Identify which cell holds the provided text, then report its [X, Y] central coordinate. 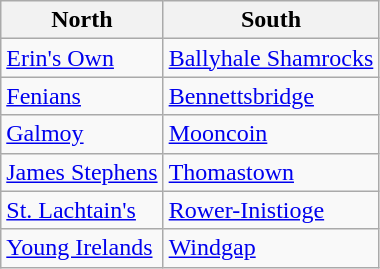
James Stephens [82, 172]
St. Lachtain's [82, 210]
Windgap [271, 248]
Galmoy [82, 134]
Bennettsbridge [271, 96]
Ballyhale Shamrocks [271, 58]
Young Irelands [82, 248]
Erin's Own [82, 58]
Mooncoin [271, 134]
Rower-Inistioge [271, 210]
Thomastown [271, 172]
South [271, 20]
North [82, 20]
Fenians [82, 96]
